Scan for the cell matching the given text and deliver its (x, y) coordinate at center. 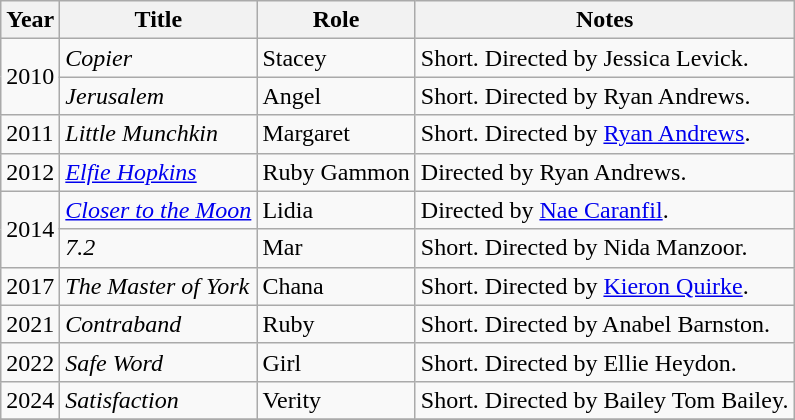
Title (158, 20)
Lidia (336, 210)
Little Munchkin (158, 134)
The Master of York (158, 286)
Girl (336, 362)
2012 (30, 172)
2022 (30, 362)
Directed by Ryan Andrews. (604, 172)
Copier (158, 58)
2021 (30, 324)
Short. Directed by Bailey Tom Bailey. (604, 400)
Chana (336, 286)
Ruby (336, 324)
Contraband (158, 324)
2011 (30, 134)
Safe Word (158, 362)
Mar (336, 248)
Jerusalem (158, 96)
2017 (30, 286)
Short. Directed by Nida Manzoor. (604, 248)
Year (30, 20)
2010 (30, 77)
Verity (336, 400)
Margaret (336, 134)
2014 (30, 229)
Elfie Hopkins (158, 172)
Short. Directed by Jessica Levick. (604, 58)
Short. Directed by Anabel Barnston. (604, 324)
2024 (30, 400)
Short. Directed by Ellie Heydon. (604, 362)
7.2 (158, 248)
Angel (336, 96)
Closer to the Moon (158, 210)
Stacey (336, 58)
Role (336, 20)
Short. Directed by Kieron Quirke. (604, 286)
Satisfaction (158, 400)
Notes (604, 20)
Directed by Nae Caranfil. (604, 210)
Ruby Gammon (336, 172)
